Search for the cell housing the specified text and yield its (x, y) center coordinate. 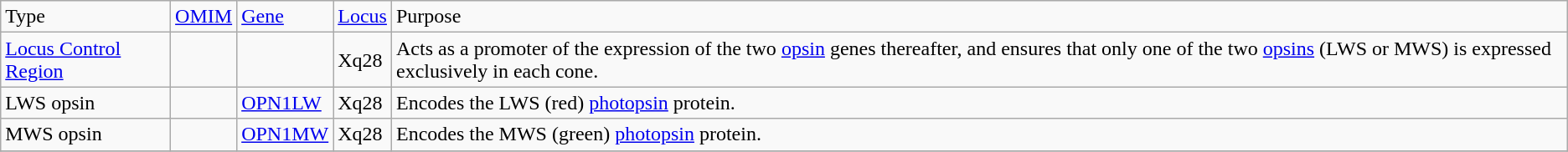
Gene (285, 17)
Encodes the MWS (green) photopsin protein. (979, 134)
OPN1LW (285, 103)
OPN1MW (285, 134)
Locus Control Region (85, 60)
Encodes the LWS (red) photopsin protein. (979, 103)
OMIM (204, 17)
MWS opsin (85, 134)
Locus (363, 17)
Type (85, 17)
LWS opsin (85, 103)
Purpose (979, 17)
